Scan for the cell matching the given text and deliver its (x, y) coordinate at center. 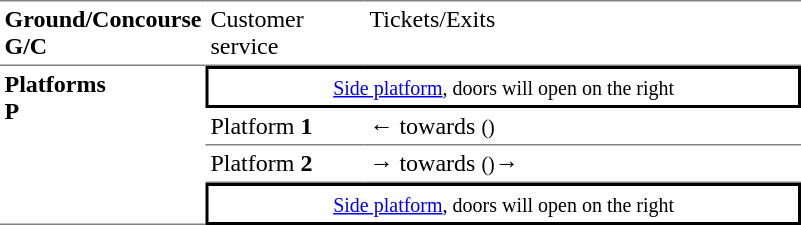
Tickets/Exits (583, 33)
Platform 1 (286, 127)
← towards () (583, 127)
Platform 2 (286, 165)
Ground/ConcourseG/C (103, 33)
Customer service (286, 33)
→ towards ()→ (583, 165)
PlatformsP (103, 146)
